Pinpoint the cell where the given text exists, returning its (X, Y) midpoint coordinate. 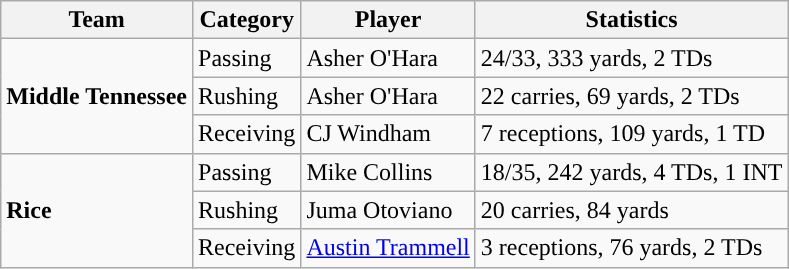
Mike Collins (388, 172)
Team (97, 20)
18/35, 242 yards, 4 TDs, 1 INT (632, 172)
24/33, 333 yards, 2 TDs (632, 58)
3 receptions, 76 yards, 2 TDs (632, 248)
CJ Windham (388, 134)
Rice (97, 210)
20 carries, 84 yards (632, 210)
22 carries, 69 yards, 2 TDs (632, 96)
Category (247, 20)
Statistics (632, 20)
Middle Tennessee (97, 96)
7 receptions, 109 yards, 1 TD (632, 134)
Player (388, 20)
Austin Trammell (388, 248)
Juma Otoviano (388, 210)
